Scan for the cell matching the given text and deliver its (X, Y) coordinate at center. 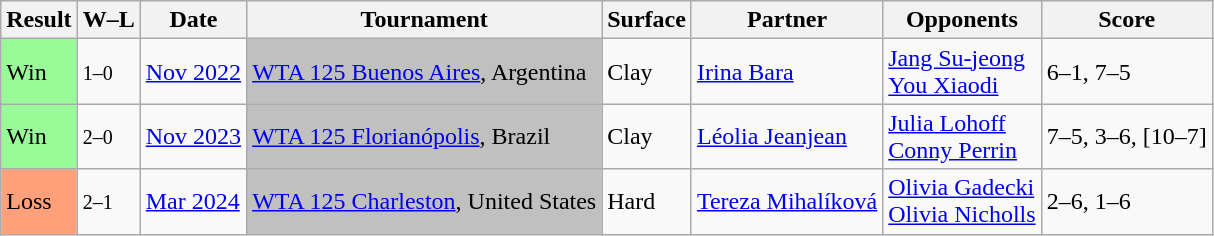
Olivia Gadecki Olivia Nicholls (962, 202)
Irina Bara (786, 72)
Hard (647, 202)
Partner (786, 20)
Julia Lohoff Conny Perrin (962, 136)
Tereza Mihalíková (786, 202)
WTA 125 Charleston, United States (424, 202)
Léolia Jeanjean (786, 136)
Mar 2024 (193, 202)
W–L (108, 20)
Jang Su-jeong You Xiaodi (962, 72)
Opponents (962, 20)
Date (193, 20)
Nov 2022 (193, 72)
Loss (39, 202)
2–1 (108, 202)
WTA 125 Buenos Aires, Argentina (424, 72)
1–0 (108, 72)
2–0 (108, 136)
2–6, 1–6 (1126, 202)
Nov 2023 (193, 136)
Score (1126, 20)
Result (39, 20)
Tournament (424, 20)
WTA 125 Florianópolis, Brazil (424, 136)
7–5, 3–6, [10–7] (1126, 136)
6–1, 7–5 (1126, 72)
Surface (647, 20)
